Provide the (X, Y) coordinate of the cell's center where the given text is located.  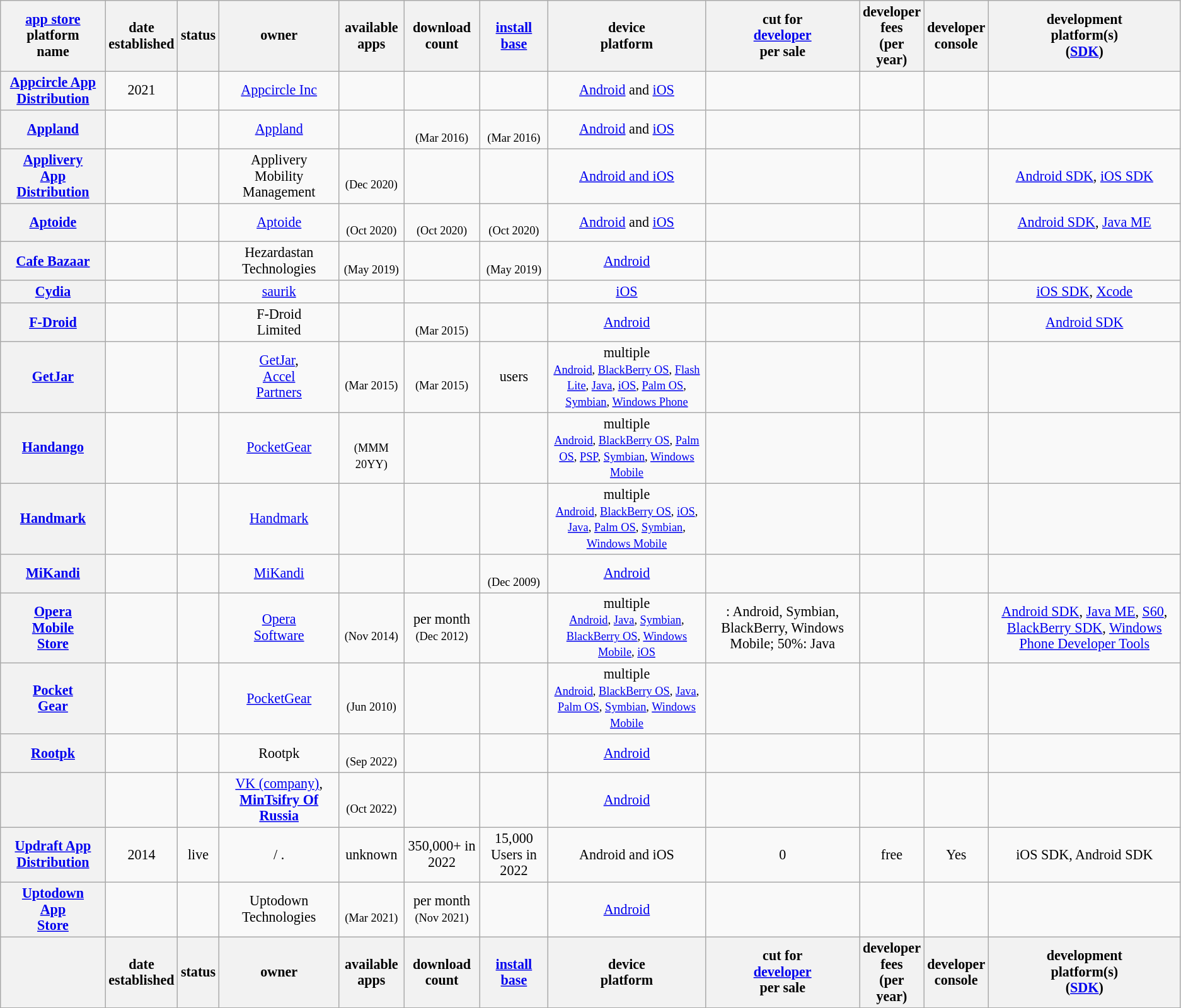
app storeplatformname (53, 35)
Android SDK, iOS SDK (1084, 175)
F-DroidLimited (279, 323)
OperaSoftware (279, 627)
Handango (53, 447)
OperaMobileStore (53, 627)
saurik (279, 292)
Android SDK (1084, 323)
Android SDK, Java ME, S60, BlackBerry SDK, Windows Phone Developer Tools (1084, 627)
(Dec 2020) (371, 175)
unknown (371, 854)
UptodownTechnologies (279, 910)
15,000 Users in 2022 (514, 854)
iOS SDK, Xcode (1084, 292)
Updraft App Distribution (53, 854)
iOS SDK, Android SDK (1084, 854)
(MMM 20YY) (371, 447)
(Dec 2009) (514, 573)
iOS (626, 292)
users (514, 377)
F-Droid (53, 323)
(Sep 2022) (371, 753)
0 (783, 854)
multiple Android, BlackBerry OS, Palm OS, PSP, Symbian, Windows Mobile (626, 447)
Appcircle Inc (279, 91)
per month(Nov 2021) (442, 910)
(Mar 2021) (371, 910)
: Android, Symbian, BlackBerry, Windows Mobile; 50%: Java (783, 627)
(Nov 2014) (371, 627)
Cydia (53, 292)
/ . (279, 854)
multiple Android, BlackBerry OS, iOS, Java, Palm OS, Symbian, Windows Mobile (626, 518)
350,000+ in 2022 (442, 854)
multipleAndroid, BlackBerry OS, Java, Palm OS, Symbian, Windows Mobile (626, 699)
(Jun 2010) (371, 699)
multiple Android, Java, Symbian, BlackBerry OS, Windows Mobile, iOS (626, 627)
Appcircle App Distribution (53, 91)
VK (company), MinTsifry Of Russia (279, 800)
UptodownAppStore (53, 910)
per month(Dec 2012) (442, 627)
AppliveryMobility Management (279, 175)
Cafe Bazaar (53, 261)
free (892, 854)
multiple Android, BlackBerry OS, Flash Lite, Java, iOS, Palm OS, Symbian, Windows Phone (626, 377)
GetJar,AccelPartners (279, 377)
(Oct 2022) (371, 800)
AppliveryAppDistribution (53, 175)
Hezardastan Technologies (279, 261)
2021 (141, 91)
GetJar (53, 377)
live (199, 854)
Yes (956, 854)
2014 (141, 854)
Android SDK, Java ME (1084, 222)
